Find where the given text appears and provide that cell's center as [X, Y] coordinate. 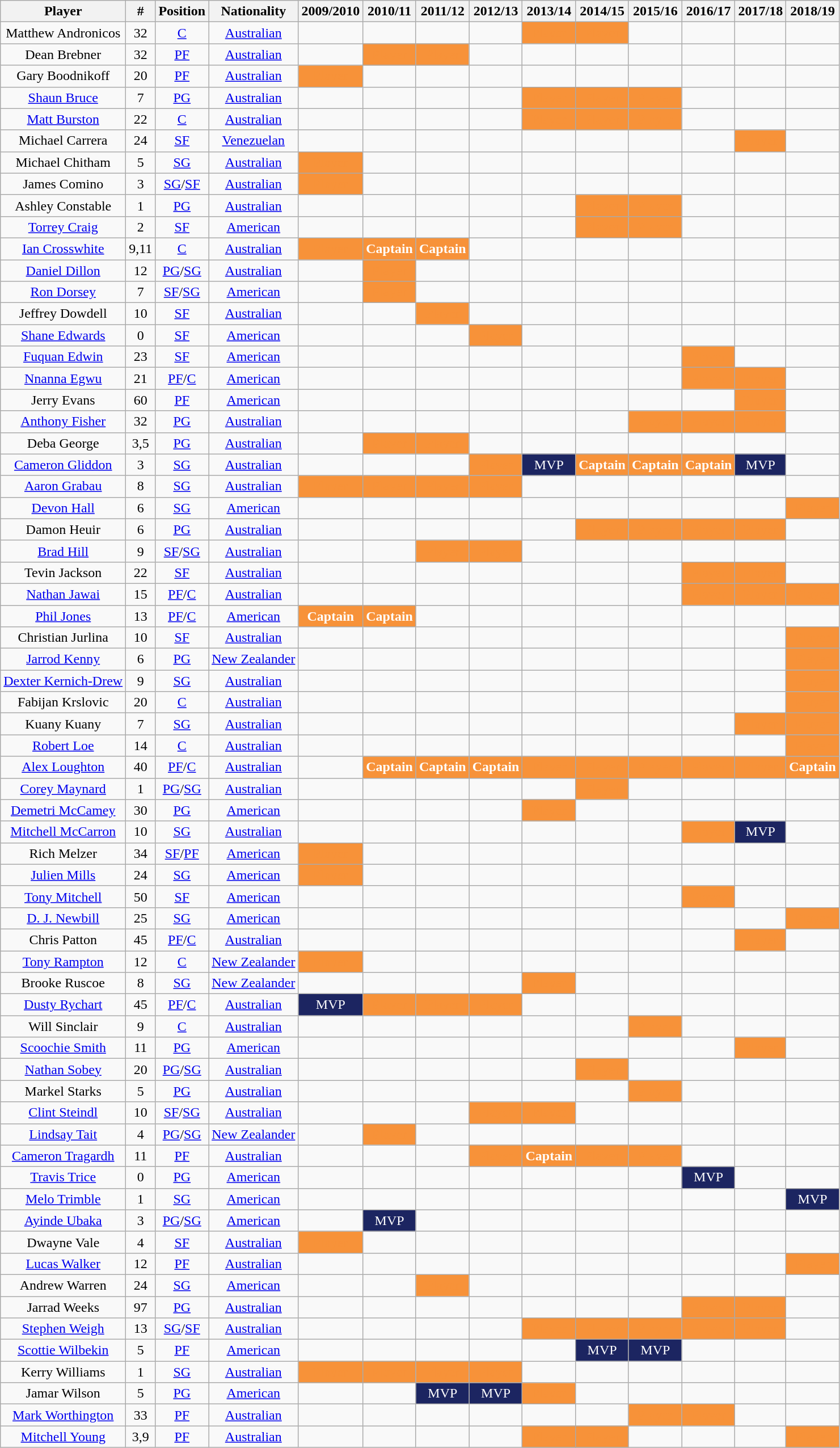
Markel Starks [64, 1091]
Position [182, 11]
Ron Dorsey [64, 292]
Dean Brebner [64, 54]
Fuquan Edwin [64, 357]
Nathan Sobey [64, 1070]
Jerry Evans [64, 400]
Matthew Andronicos [64, 33]
Julien Mills [64, 875]
Lindsay Tait [64, 1134]
Jeffrey Dowdell [64, 314]
9,11 [141, 249]
Scoochie Smith [64, 1048]
Alex Loughton [64, 767]
Mitchell Young [64, 1437]
Clint Steindl [64, 1113]
2015/16 [655, 11]
Fabijan Krslovic [64, 702]
2011/12 [442, 11]
2010/11 [390, 11]
James Comino [64, 184]
2017/18 [761, 11]
2009/2010 [331, 11]
Nationality [254, 11]
Tevin Jackson [64, 573]
Kerry Williams [64, 1372]
Stephen Weigh [64, 1329]
Aaron Grabau [64, 486]
Matt Burston [64, 119]
Venezuelan [254, 141]
3,5 [141, 443]
Anthony Fisher [64, 422]
2016/17 [708, 11]
Tony Mitchell [64, 896]
23 [141, 357]
Robert Loe [64, 746]
Michael Chitham [64, 162]
14 [141, 746]
Mark Worthington [64, 1415]
Brad Hill [64, 551]
Will Sinclair [64, 1026]
Jarrad Weeks [64, 1307]
Shaun Bruce [64, 98]
60 [141, 400]
2012/13 [496, 11]
Lucas Walker [64, 1264]
40 [141, 767]
Cameron Gliddon [64, 465]
D. J. Newbill [64, 918]
Devon Hall [64, 508]
Demetri McCamey [64, 810]
Phil Jones [64, 616]
SF/PF [182, 853]
34 [141, 853]
Ian Crosswhite [64, 249]
Torrey Craig [64, 227]
Chris Patton [64, 940]
Corey Maynard [64, 789]
25 [141, 918]
Ayinde Ubaka [64, 1220]
Dusty Rychart [64, 1005]
Nnanna Egwu [64, 378]
Ashley Constable [64, 205]
Kuany Kuany [64, 724]
2014/15 [602, 11]
15 [141, 594]
Daniel Dillon [64, 271]
3,9 [141, 1437]
Deba George [64, 443]
Andrew Warren [64, 1285]
Rich Melzer [64, 853]
50 [141, 896]
Nathan Jawai [64, 594]
Christian Jurlina [64, 638]
97 [141, 1307]
Scottie Wilbekin [64, 1350]
Dwayne Vale [64, 1242]
2018/19 [813, 11]
2013/14 [549, 11]
Gary Boodnikoff [64, 76]
Jamar Wilson [64, 1394]
Michael Carrera [64, 141]
Dexter Kernich-Drew [64, 681]
Brooke Ruscoe [64, 983]
33 [141, 1415]
Melo Trimble [64, 1199]
Travis Trice [64, 1177]
2 [141, 227]
Tony Rampton [64, 962]
Jarrod Kenny [64, 659]
Mitchell McCarron [64, 832]
21 [141, 378]
# [141, 11]
Damon Heuir [64, 529]
Shane Edwards [64, 335]
30 [141, 810]
Cameron Tragardh [64, 1156]
